Identify which cell holds the provided text, then report its (x, y) central coordinate. 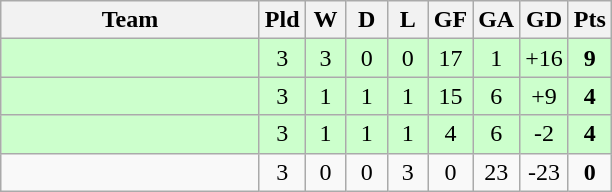
GD (544, 20)
15 (450, 96)
+9 (544, 96)
L (408, 20)
GA (496, 20)
23 (496, 172)
17 (450, 58)
D (366, 20)
+16 (544, 58)
-2 (544, 134)
Team (130, 20)
W (326, 20)
Pld (282, 20)
-23 (544, 172)
9 (590, 58)
Pts (590, 20)
GF (450, 20)
